Identify which cell holds the provided text, then report its [x, y] central coordinate. 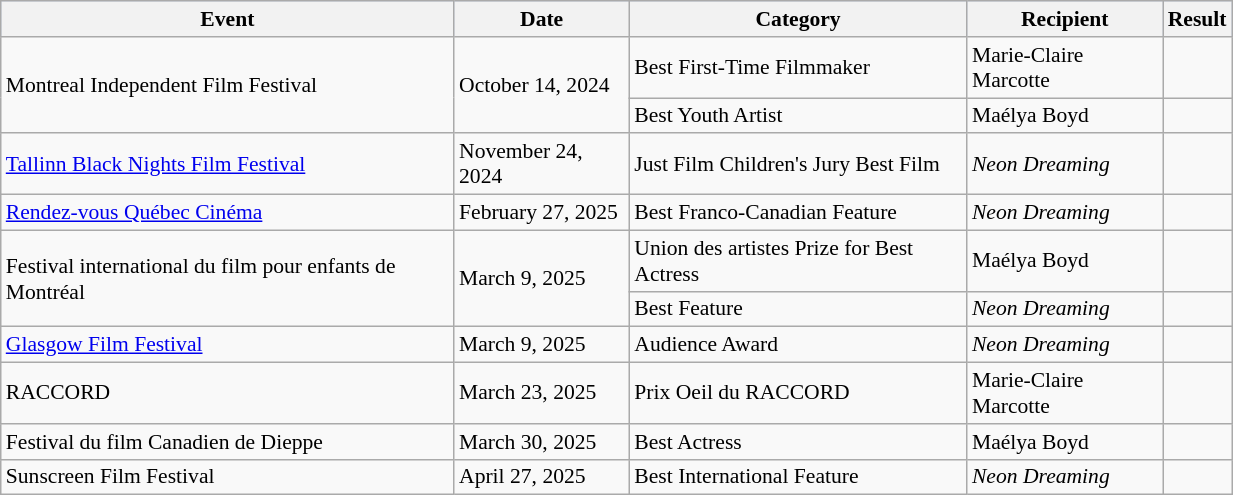
November 24, 2024 [542, 164]
RACCORD [228, 394]
Festival du film Canadien de Dieppe [228, 442]
Recipient [1065, 19]
March 30, 2025 [542, 442]
Rendez-vous Québec Cinéma [228, 213]
Category [798, 19]
Best Feature [798, 309]
Best Franco-Canadian Feature [798, 213]
Sunscreen Film Festival [228, 477]
Best Actress [798, 442]
February 27, 2025 [542, 213]
Audience Award [798, 345]
Prix Oeil du RACCORD [798, 394]
Best International Feature [798, 477]
Glasgow Film Festival [228, 345]
Montreal Independent Film Festival [228, 86]
Result [1198, 19]
Union des artistes Prize for Best Actress [798, 260]
Date [542, 19]
Festival international du film pour enfants de Montréal [228, 278]
Tallinn Black Nights Film Festival [228, 164]
April 27, 2025 [542, 477]
October 14, 2024 [542, 86]
Best Youth Artist [798, 116]
March 23, 2025 [542, 394]
Event [228, 19]
Just Film Children's Jury Best Film [798, 164]
Best First-Time Filmmaker [798, 68]
